Identify which cell holds the provided text, then report its [x, y] central coordinate. 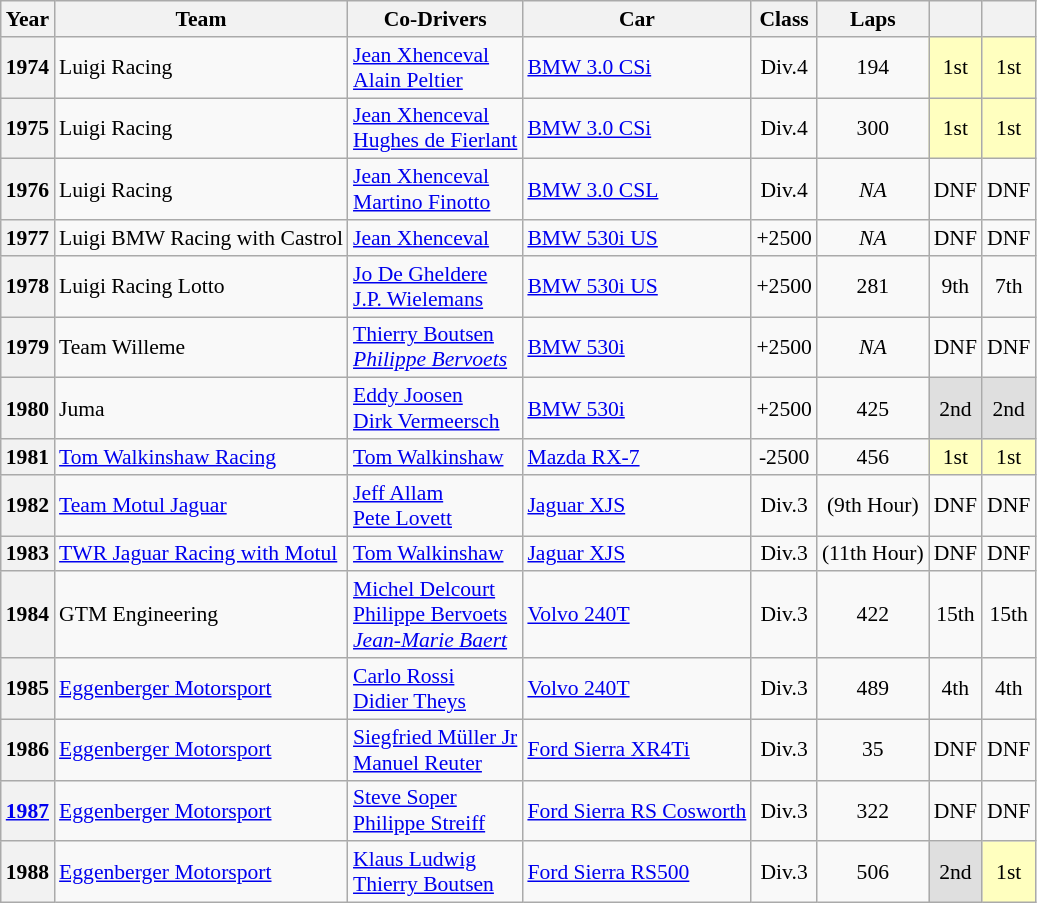
Michel Delcourt Philippe Bervoets Jean-Marie Baert [435, 616]
322 [873, 810]
Team Willeme [201, 348]
Laps [873, 19]
1986 [28, 750]
1981 [28, 457]
BMW 3.0 CSL [636, 190]
1985 [28, 688]
1984 [28, 616]
506 [873, 872]
194 [873, 68]
Thierry Boutsen Philippe Bervoets [435, 348]
Klaus Ludwig Thierry Boutsen [435, 872]
Luigi BMW Racing with Castrol [201, 238]
1976 [28, 190]
Jean Xhenceval [435, 238]
Jeff Allam Pete Lovett [435, 506]
300 [873, 128]
Siegfried Müller Jr Manuel Reuter [435, 750]
Jean Xhenceval Hughes de Fierlant [435, 128]
9th [956, 286]
Steve Soper Philippe Streiff [435, 810]
(9th Hour) [873, 506]
7th [1008, 286]
TWR Jaguar Racing with Motul [201, 554]
Mazda RX-7 [636, 457]
1982 [28, 506]
1983 [28, 554]
422 [873, 616]
Class [784, 19]
1980 [28, 408]
Jo De Gheldere J.P. Wielemans [435, 286]
Ford Sierra RS500 [636, 872]
GTM Engineering [201, 616]
1988 [28, 872]
Eddy Joosen Dirk Vermeersch [435, 408]
-2500 [784, 457]
456 [873, 457]
1977 [28, 238]
Jean Xhenceval Martino Finotto [435, 190]
281 [873, 286]
Ford Sierra RS Cosworth [636, 810]
489 [873, 688]
Carlo Rossi Didier Theys [435, 688]
1975 [28, 128]
(11th Hour) [873, 554]
Year [28, 19]
1974 [28, 68]
1987 [28, 810]
Juma [201, 408]
Team [201, 19]
Tom Walkinshaw Racing [201, 457]
Luigi Racing Lotto [201, 286]
1978 [28, 286]
Ford Sierra XR4Ti [636, 750]
Team Motul Jaguar [201, 506]
Co-Drivers [435, 19]
Jean Xhenceval Alain Peltier [435, 68]
Car [636, 19]
35 [873, 750]
1979 [28, 348]
425 [873, 408]
